Scan for the cell matching the given text and deliver its [x, y] coordinate at center. 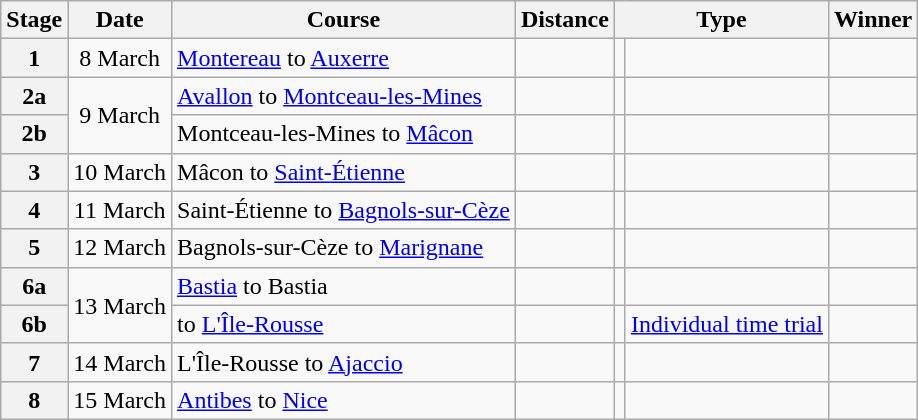
15 March [120, 400]
6a [34, 286]
Montereau to Auxerre [344, 58]
Saint-Étienne to Bagnols-sur-Cèze [344, 210]
14 March [120, 362]
Bastia to Bastia [344, 286]
Stage [34, 20]
Bagnols-sur-Cèze to Marignane [344, 248]
13 March [120, 305]
to L'Île-Rousse [344, 324]
Type [721, 20]
10 March [120, 172]
2a [34, 96]
7 [34, 362]
3 [34, 172]
4 [34, 210]
Distance [564, 20]
5 [34, 248]
Course [344, 20]
Mâcon to Saint-Étienne [344, 172]
Winner [872, 20]
11 March [120, 210]
2b [34, 134]
Montceau-les-Mines to Mâcon [344, 134]
L'Île-Rousse to Ajaccio [344, 362]
Individual time trial [726, 324]
9 March [120, 115]
Date [120, 20]
6b [34, 324]
8 [34, 400]
8 March [120, 58]
12 March [120, 248]
Avallon to Montceau-les-Mines [344, 96]
Antibes to Nice [344, 400]
1 [34, 58]
